Capture the cell that displays the provided text and extract its [X, Y] central coordinate. 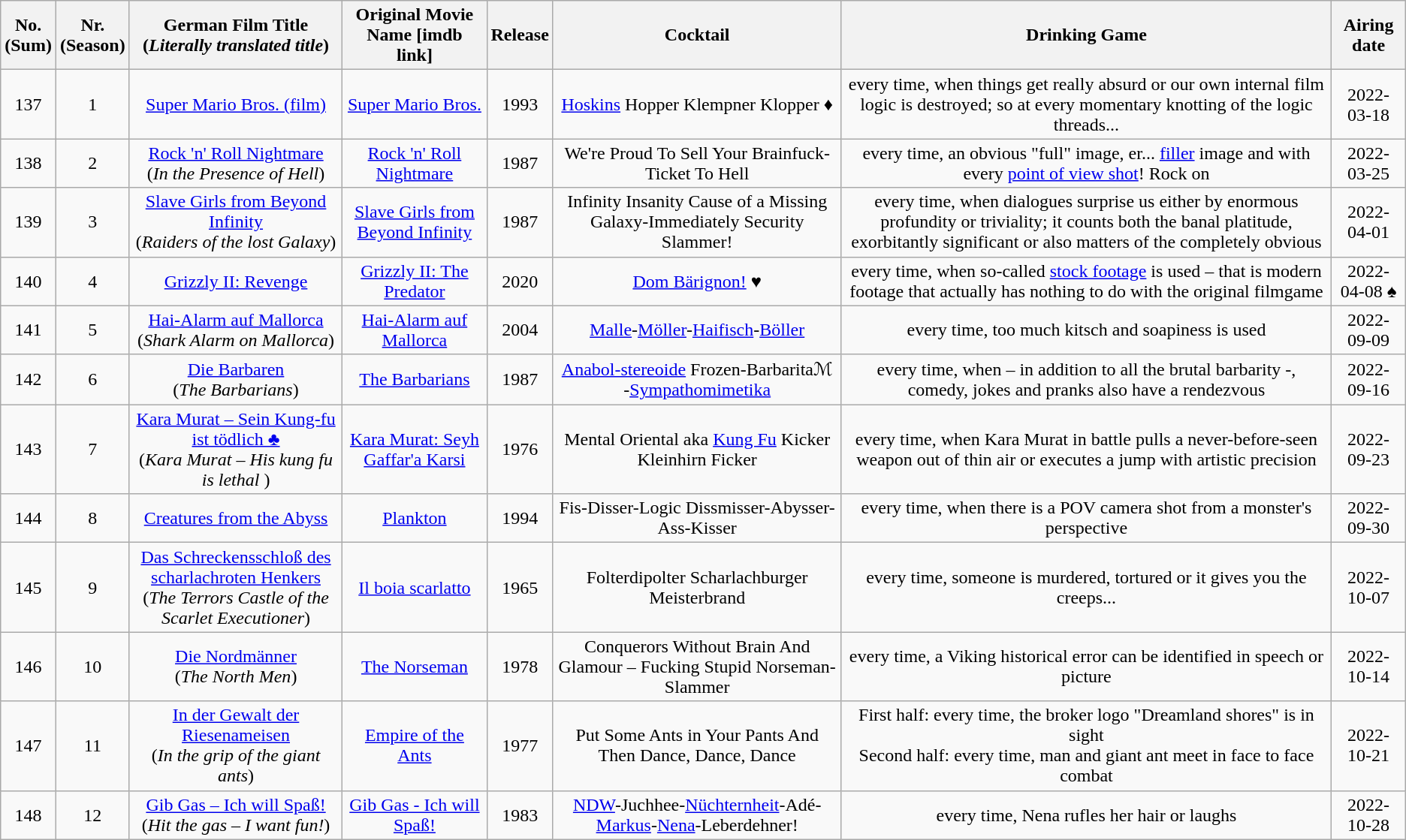
Hoskins Hopper Klempner Klopper ♦ [697, 104]
5 [92, 330]
every time, when Kara Murat in battle pulls a never-before-seen weapon out of thin air or executes a jump with artistic precision [1086, 449]
Slave Girls from Beyond Infinity [415, 222]
2022-10-07 [1368, 587]
9 [92, 587]
Kara Murat: Seyh Gaffar'a Karsi [415, 449]
Grizzly II: Revenge [236, 281]
In der Gewalt der Riesenameisen(In the grip of the giant ants) [236, 746]
Release [520, 35]
Creatures from the Abyss [236, 518]
2 [92, 164]
11 [92, 746]
137 [29, 104]
Put Some Ants in Your Pants And Then Dance, Dance, Dance [697, 746]
6 [92, 380]
1994 [520, 518]
Kara Murat – Sein Kung-fu ist tödlich ♣(Kara Murat – His kung fu is lethal ) [236, 449]
1976 [520, 449]
Rock 'n' Roll Nightmare [415, 164]
Die Nordmänner(The North Men) [236, 667]
1 [92, 104]
147 [29, 746]
every time, when things get really absurd or our own internal film logic is destroyed; so at every momentary knotting of the logic threads... [1086, 104]
142 [29, 380]
138 [29, 164]
No.(Sum) [29, 35]
Plankton [415, 518]
Super Mario Bros. [415, 104]
every time, someone is murdered, tortured or it gives you the creeps... [1086, 587]
Airing date [1368, 35]
2022-10-28 [1368, 815]
Fis-Disser-Logic Dissmisser-Abysser-Ass-Kisser [697, 518]
1977 [520, 746]
2022-03-25 [1368, 164]
Il boia scarlatto [415, 587]
140 [29, 281]
7 [92, 449]
First half: every time, the broker logo "Dreamland shores" is in sight Second half: every time, man and giant ant meet in face to face combat [1086, 746]
Empire of the Ants [415, 746]
Conquerors Without Brain And Glamour – Fucking Stupid Norseman-Slammer [697, 667]
Slave Girls from Beyond Infinity(Raiders of the lost Galaxy) [236, 222]
Cocktail [697, 35]
every time, when there is a POV camera shot from a monster's perspective [1086, 518]
Infinity Insanity Cause of a Missing Galaxy-Immediately Security Slammer! [697, 222]
2004 [520, 330]
139 [29, 222]
2022-04-08 ♠ [1368, 281]
Malle-Möller-Haifisch-Böller [697, 330]
Grizzly II: The Predator [415, 281]
2020 [520, 281]
4 [92, 281]
1965 [520, 587]
1983 [520, 815]
every time, a Viking historical error can be identified in speech or picture [1086, 667]
Original Movie Name [imdb link] [415, 35]
Super Mario Bros. (film) [236, 104]
2022-10-21 [1368, 746]
8 [92, 518]
Gib Gas - Ich will Spaß! [415, 815]
1978 [520, 667]
Das Schreckensschloß des scharlachroten Henkers(The Terrors Castle of the Scarlet Executioner) [236, 587]
141 [29, 330]
2022-09-09 [1368, 330]
10 [92, 667]
Hai-Alarm auf Mallorca [415, 330]
Anabol-stereoide Frozen-Barbaritaℳ -Sympathomimetika [697, 380]
Rock 'n' Roll Nightmare(In the Presence of Hell) [236, 164]
We're Proud To Sell Your Brainfuck-Ticket To Hell [697, 164]
Hai-Alarm auf Mallorca(Shark Alarm on Mallorca) [236, 330]
144 [29, 518]
148 [29, 815]
every time, too much kitsch and soapiness is used [1086, 330]
12 [92, 815]
143 [29, 449]
2022-09-23 [1368, 449]
Die Barbaren(The Barbarians) [236, 380]
every time, Nena rufles her hair or laughs [1086, 815]
146 [29, 667]
Drinking Game [1086, 35]
German Film Title (Literally translated title) [236, 35]
Nr.(Season) [92, 35]
2022-09-16 [1368, 380]
2022-03-18 [1368, 104]
3 [92, 222]
2022-09-30 [1368, 518]
every time, an obvious "full" image, er... filler image and with every point of view shot! Rock on [1086, 164]
NDW-Juchhee-Nüchternheit-Adé-Markus-Nena-Leberdehner! [697, 815]
Mental Oriental aka Kung Fu Kicker Kleinhirn Ficker [697, 449]
The Norseman [415, 667]
every time, when so-called stock footage is used – that is modern footage that actually has nothing to do with the original filmgame [1086, 281]
2022-10-14 [1368, 667]
Folterdipolter Scharlachburger Meisterbrand [697, 587]
Gib Gas – Ich will Spaß!(Hit the gas – I want fun!) [236, 815]
The Barbarians [415, 380]
every time, when – in addition to all the brutal barbarity -, comedy, jokes and pranks also have a rendezvous [1086, 380]
2022-04-01 [1368, 222]
145 [29, 587]
1993 [520, 104]
Dom Bärignon! ♥ [697, 281]
